Provide the (X, Y) coordinate of the cell's center where the given text is located.  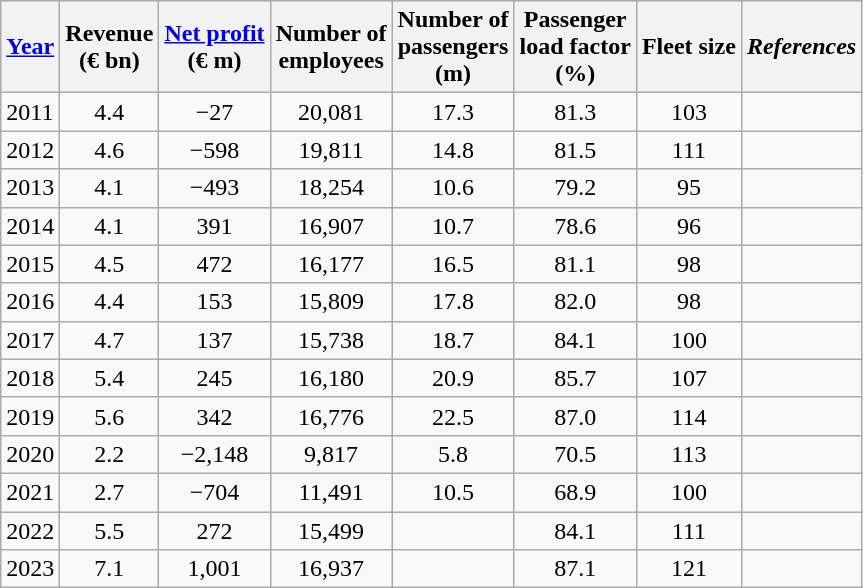
16,937 (331, 569)
5.8 (453, 454)
Year (30, 47)
11,491 (331, 492)
4.7 (110, 340)
16,177 (331, 264)
−704 (214, 492)
4.6 (110, 150)
81.1 (575, 264)
2011 (30, 112)
Net profit(€ m) (214, 47)
−493 (214, 188)
70.5 (575, 454)
16.5 (453, 264)
2013 (30, 188)
15,499 (331, 531)
121 (688, 569)
Number ofpassengers(m) (453, 47)
2.2 (110, 454)
22.5 (453, 416)
2015 (30, 264)
−27 (214, 112)
68.9 (575, 492)
−598 (214, 150)
2012 (30, 150)
Revenue(€ bn) (110, 47)
9,817 (331, 454)
95 (688, 188)
114 (688, 416)
18.7 (453, 340)
2.7 (110, 492)
2020 (30, 454)
5.5 (110, 531)
16,776 (331, 416)
272 (214, 531)
472 (214, 264)
81.5 (575, 150)
Fleet size (688, 47)
2014 (30, 226)
2016 (30, 302)
15,738 (331, 340)
14.8 (453, 150)
87.0 (575, 416)
17.8 (453, 302)
19,811 (331, 150)
16,907 (331, 226)
Number ofemployees (331, 47)
391 (214, 226)
References (801, 47)
18,254 (331, 188)
15,809 (331, 302)
78.6 (575, 226)
79.2 (575, 188)
2018 (30, 378)
87.1 (575, 569)
1,001 (214, 569)
85.7 (575, 378)
2019 (30, 416)
5.4 (110, 378)
2021 (30, 492)
16,180 (331, 378)
20.9 (453, 378)
113 (688, 454)
Passengerload factor(%) (575, 47)
10.6 (453, 188)
2017 (30, 340)
10.5 (453, 492)
137 (214, 340)
5.6 (110, 416)
20,081 (331, 112)
245 (214, 378)
153 (214, 302)
−2,148 (214, 454)
2023 (30, 569)
7.1 (110, 569)
2022 (30, 531)
4.5 (110, 264)
107 (688, 378)
82.0 (575, 302)
17.3 (453, 112)
10.7 (453, 226)
96 (688, 226)
103 (688, 112)
342 (214, 416)
81.3 (575, 112)
